Scan for the cell matching the given text and deliver its (x, y) coordinate at center. 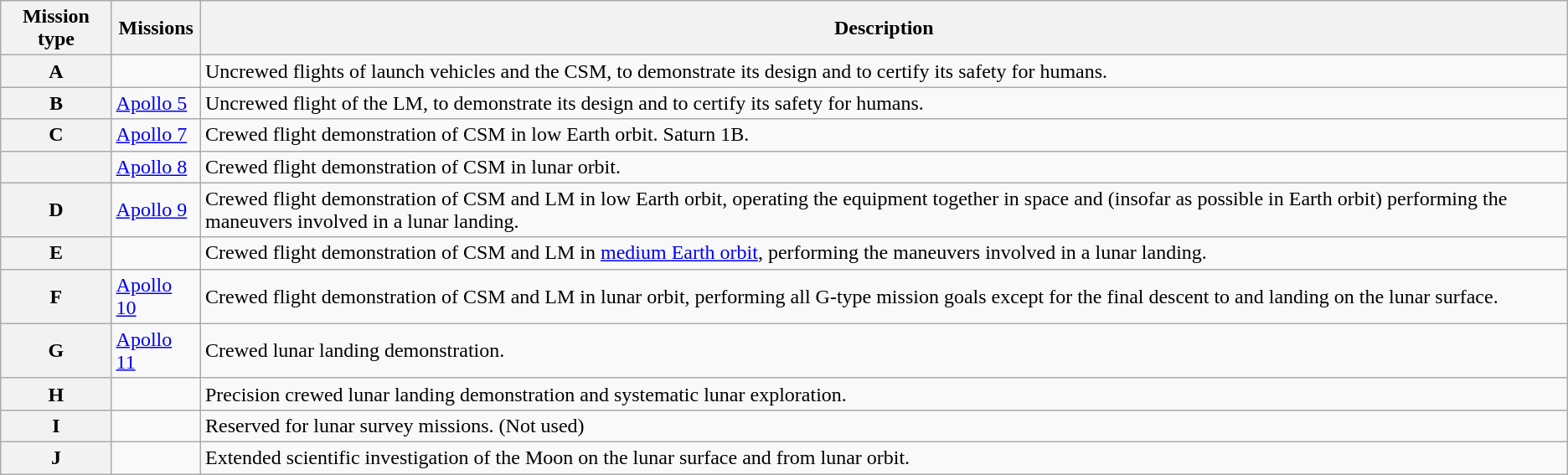
Crewed lunar landing demonstration. (884, 350)
Apollo 7 (156, 135)
Apollo 9 (156, 209)
Apollo 8 (156, 167)
G (56, 350)
Missions (156, 28)
Description (884, 28)
B (56, 103)
D (56, 209)
Apollo 10 (156, 297)
E (56, 253)
Reserved for lunar survey missions. (Not used) (884, 426)
C (56, 135)
A (56, 71)
Crewed flight demonstration of CSM and LM in medium Earth orbit, performing the maneuvers involved in a lunar landing. (884, 253)
Extended scientific investigation of the Moon on the lunar surface and from lunar orbit. (884, 457)
Crewed flight demonstration of CSM in lunar orbit. (884, 167)
I (56, 426)
Crewed flight demonstration of CSM in low Earth orbit. Saturn 1B. (884, 135)
Mission type (56, 28)
Uncrewed flights of launch vehicles and the CSM, to demonstrate its design and to certify its safety for humans. (884, 71)
F (56, 297)
Apollo 5 (156, 103)
Precision crewed lunar landing demonstration and systematic lunar exploration. (884, 394)
Uncrewed flight of the LM, to demonstrate its design and to certify its safety for humans. (884, 103)
H (56, 394)
J (56, 457)
Apollo 11 (156, 350)
